Extract the [x, y] coordinate from the center of the cell holding the provided text.  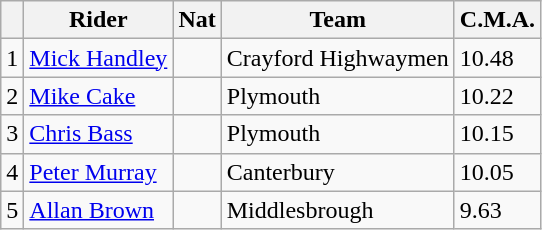
10.15 [497, 134]
3 [12, 134]
Team [338, 20]
Chris Bass [98, 134]
Crayford Highwaymen [338, 58]
Rider [98, 20]
10.48 [497, 58]
10.22 [497, 96]
4 [12, 172]
Middlesbrough [338, 210]
9.63 [497, 210]
2 [12, 96]
Nat [197, 20]
10.05 [497, 172]
C.M.A. [497, 20]
Canterbury [338, 172]
1 [12, 58]
Mick Handley [98, 58]
Mike Cake [98, 96]
5 [12, 210]
Peter Murray [98, 172]
Allan Brown [98, 210]
